Pinpoint the cell where the given text exists, returning its [X, Y] midpoint coordinate. 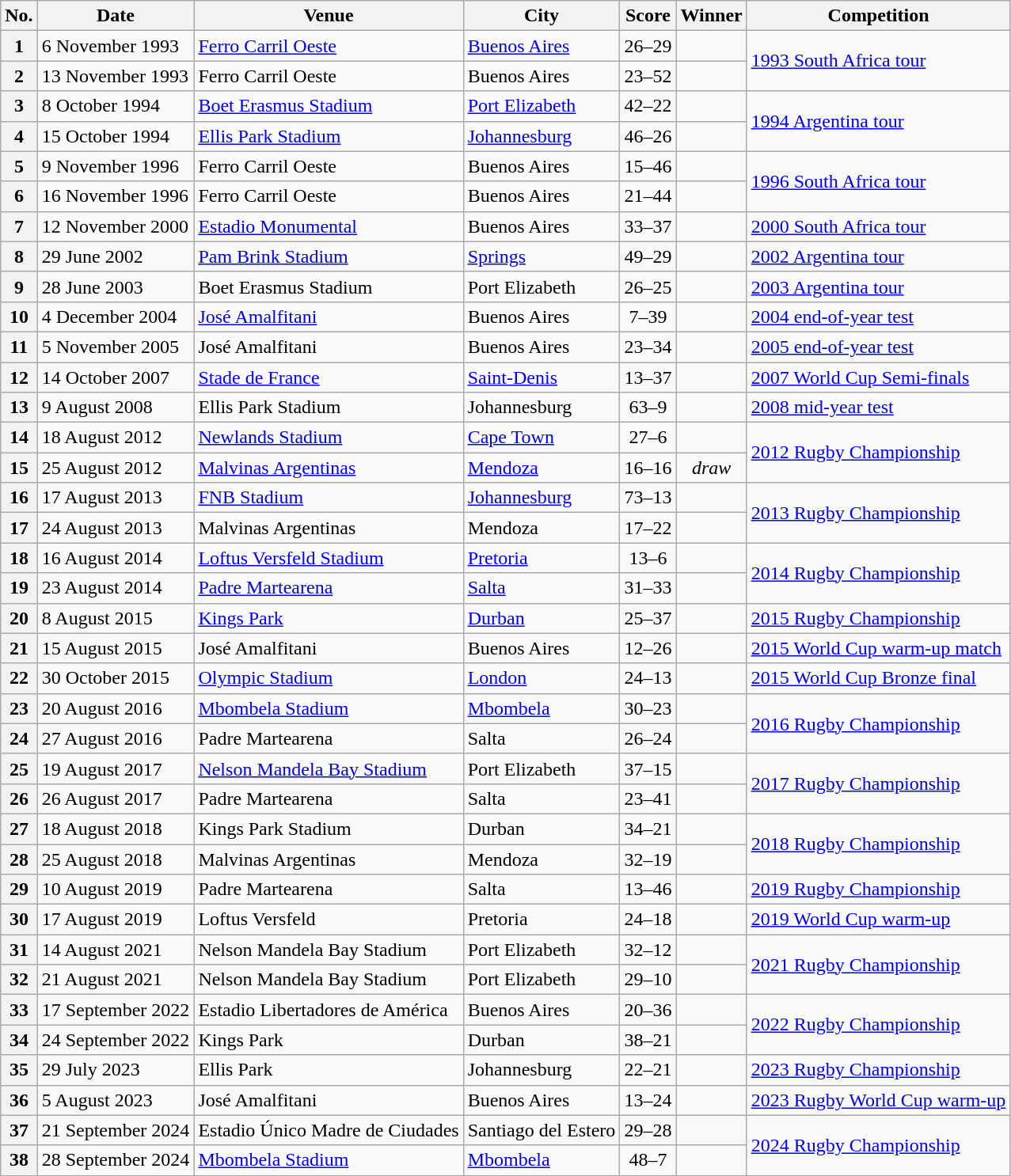
2018 Rugby Championship [879, 844]
14 October 2007 [116, 377]
4 December 2004 [116, 317]
Springs [542, 256]
7–39 [648, 317]
Pam Brink Stadium [329, 256]
Olympic Stadium [329, 678]
5 November 2005 [116, 347]
2023 Rugby Championship [879, 1070]
London [542, 678]
27–6 [648, 438]
Saint-Denis [542, 377]
Estadio Monumental [329, 226]
Loftus Versfeld [329, 920]
13 [19, 408]
Score [648, 16]
23–41 [648, 799]
21 [19, 648]
Winner [711, 16]
25 August 2012 [116, 468]
15–46 [648, 166]
20–36 [648, 1010]
17 August 2019 [116, 920]
24 September 2022 [116, 1040]
5 August 2023 [116, 1100]
18 August 2018 [116, 829]
13–37 [648, 377]
6 [19, 196]
10 [19, 317]
26 [19, 799]
9 [19, 286]
21 August 2021 [116, 980]
4 [19, 136]
14 [19, 438]
63–9 [648, 408]
15 [19, 468]
9 August 2008 [116, 408]
2017 Rugby Championship [879, 783]
2021 Rugby Championship [879, 965]
13–6 [648, 558]
2015 World Cup Bronze final [879, 678]
29–10 [648, 980]
24–13 [648, 678]
12–26 [648, 648]
Loftus Versfeld Stadium [329, 558]
19 [19, 588]
3 [19, 106]
33–37 [648, 226]
2013 Rugby Championship [879, 513]
1994 Argentina tour [879, 121]
Competition [879, 16]
13–46 [648, 890]
36 [19, 1100]
Venue [329, 16]
30 [19, 920]
20 August 2016 [116, 708]
27 [19, 829]
29 June 2002 [116, 256]
10 August 2019 [116, 890]
7 [19, 226]
2005 end-of-year test [879, 347]
1996 South Africa tour [879, 181]
26–25 [648, 286]
23–52 [648, 76]
22–21 [648, 1070]
Cape Town [542, 438]
2022 Rugby Championship [879, 1025]
12 November 2000 [116, 226]
13–24 [648, 1100]
23 [19, 708]
8 [19, 256]
19 August 2017 [116, 768]
Estadio Libertadores de América [329, 1010]
City [542, 16]
2023 Rugby World Cup warm-up [879, 1100]
26–24 [648, 738]
Santiago del Estero [542, 1130]
32–12 [648, 950]
16 August 2014 [116, 558]
Kings Park Stadium [329, 829]
23 August 2014 [116, 588]
15 October 1994 [116, 136]
1 [19, 46]
48–7 [648, 1160]
23–34 [648, 347]
28 September 2024 [116, 1160]
29 [19, 890]
14 August 2021 [116, 950]
6 November 1993 [116, 46]
34 [19, 1040]
21 September 2024 [116, 1130]
32–19 [648, 859]
25 [19, 768]
2015 Rugby Championship [879, 618]
11 [19, 347]
28 June 2003 [116, 286]
13 November 1993 [116, 76]
46–26 [648, 136]
2016 Rugby Championship [879, 723]
18 August 2012 [116, 438]
9 November 1996 [116, 166]
2000 South Africa tour [879, 226]
17 September 2022 [116, 1010]
38 [19, 1160]
25–37 [648, 618]
2019 World Cup warm-up [879, 920]
16 [19, 498]
42–22 [648, 106]
Newlands Stadium [329, 438]
22 [19, 678]
Estadio Único Madre de Ciudades [329, 1130]
25 August 2018 [116, 859]
17 [19, 528]
28 [19, 859]
2014 Rugby Championship [879, 573]
2024 Rugby Championship [879, 1145]
12 [19, 377]
34–21 [648, 829]
5 [19, 166]
24–18 [648, 920]
17 August 2013 [116, 498]
21–44 [648, 196]
20 [19, 618]
26 August 2017 [116, 799]
16–16 [648, 468]
24 August 2013 [116, 528]
31 [19, 950]
30 October 2015 [116, 678]
27 August 2016 [116, 738]
Date [116, 16]
8 October 1994 [116, 106]
No. [19, 16]
24 [19, 738]
38–21 [648, 1040]
33 [19, 1010]
2007 World Cup Semi-finals [879, 377]
1993 South Africa tour [879, 61]
16 November 1996 [116, 196]
37–15 [648, 768]
37 [19, 1130]
29–28 [648, 1130]
49–29 [648, 256]
2015 World Cup warm-up match [879, 648]
17–22 [648, 528]
Ellis Park [329, 1070]
29 July 2023 [116, 1070]
15 August 2015 [116, 648]
2003 Argentina tour [879, 286]
2002 Argentina tour [879, 256]
draw [711, 468]
Stade de France [329, 377]
2012 Rugby Championship [879, 453]
32 [19, 980]
2 [19, 76]
73–13 [648, 498]
35 [19, 1070]
2008 mid-year test [879, 408]
FNB Stadium [329, 498]
31–33 [648, 588]
2004 end-of-year test [879, 317]
30–23 [648, 708]
8 August 2015 [116, 618]
18 [19, 558]
26–29 [648, 46]
2019 Rugby Championship [879, 890]
